Output the [x, y] coordinate of the center of the cell containing the given text.  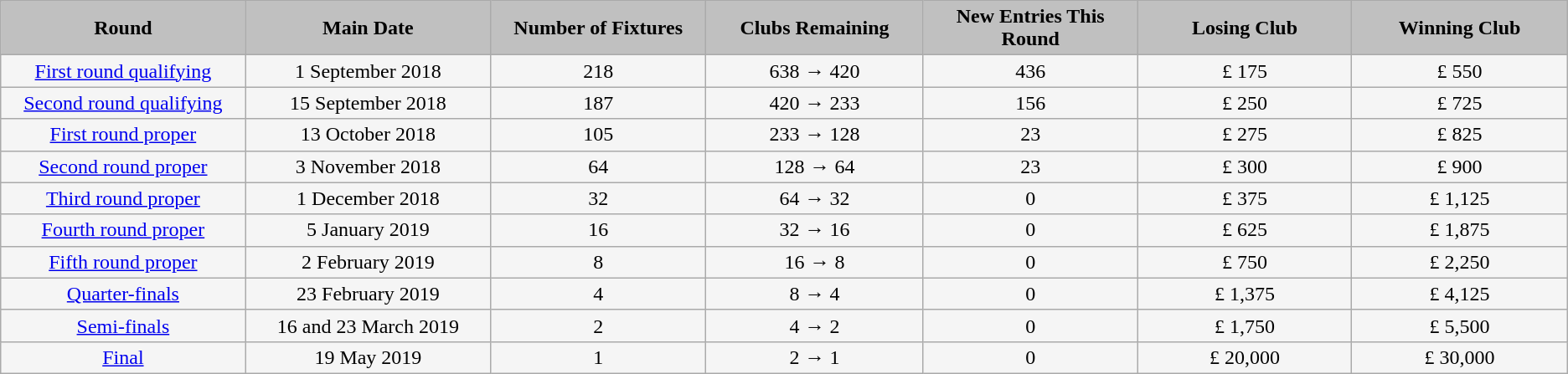
233 → 128 [815, 135]
105 [598, 135]
Main Date [369, 28]
Number of Fixtures [598, 28]
Clubs Remaining [815, 28]
£ 2,250 [1459, 262]
1 [598, 357]
Losing Club [1245, 28]
8 [598, 262]
420 → 233 [815, 103]
£ 20,000 [1245, 357]
436 [1030, 71]
£ 725 [1459, 103]
2 → 1 [815, 357]
£ 1,875 [1459, 230]
15 September 2018 [369, 103]
1 December 2018 [369, 198]
£ 550 [1459, 71]
64 [598, 167]
4 → 2 [815, 325]
64 → 32 [815, 198]
Final [123, 357]
156 [1030, 103]
32 → 16 [815, 230]
£ 625 [1245, 230]
£ 825 [1459, 135]
2 [598, 325]
Fourth round proper [123, 230]
187 [598, 103]
128 → 64 [815, 167]
4 [598, 294]
£ 1,750 [1245, 325]
£ 5,500 [1459, 325]
16 → 8 [815, 262]
13 October 2018 [369, 135]
Round [123, 28]
£ 175 [1245, 71]
16 [598, 230]
3 November 2018 [369, 167]
Third round proper [123, 198]
£ 750 [1245, 262]
£ 375 [1245, 198]
£ 1,375 [1245, 294]
£ 300 [1245, 167]
8 → 4 [815, 294]
1 September 2018 [369, 71]
£ 30,000 [1459, 357]
32 [598, 198]
£ 4,125 [1459, 294]
First round proper [123, 135]
£ 1,125 [1459, 198]
£ 900 [1459, 167]
Semi-finals [123, 325]
£ 250 [1245, 103]
Fifth round proper [123, 262]
Second round proper [123, 167]
2 February 2019 [369, 262]
19 May 2019 [369, 357]
23 February 2019 [369, 294]
638 → 420 [815, 71]
First round qualifying [123, 71]
Winning Club [1459, 28]
218 [598, 71]
Second round qualifying [123, 103]
New Entries This Round [1030, 28]
5 January 2019 [369, 230]
Quarter-finals [123, 294]
16 and 23 March 2019 [369, 325]
£ 275 [1245, 135]
